For the text-containing cell, return its midpoint in [x, y] coordinate format. 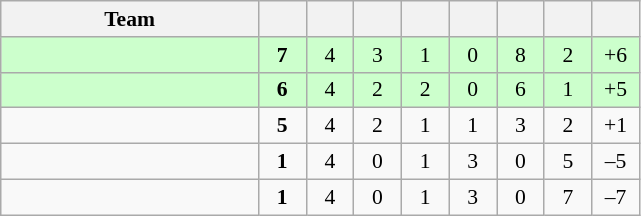
+6 [616, 55]
+5 [616, 90]
Team [130, 19]
–5 [616, 162]
+1 [616, 126]
8 [520, 55]
–7 [616, 197]
